Determine the [X, Y] coordinate at the center of the cell enclosing the given text.  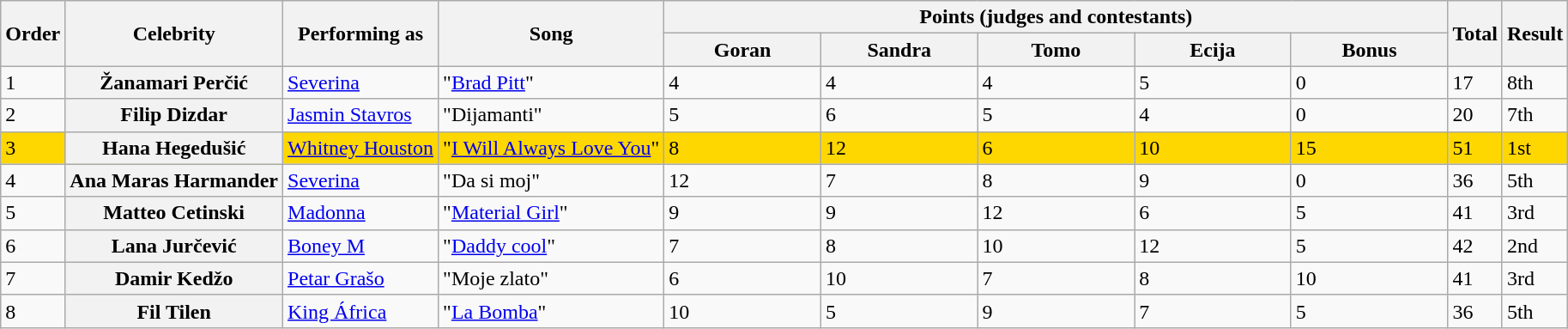
1 [33, 82]
Hana Hegedušić [174, 148]
3 [33, 148]
Lana Jurčević [174, 246]
17 [1475, 82]
2 [33, 115]
Jasmin Stavros [360, 115]
51 [1475, 148]
1st [1535, 148]
Goran [743, 50]
"I Will Always Love You" [551, 148]
Damir Kedžo [174, 278]
"Da si moj" [551, 180]
"Material Girl" [551, 213]
Matteo Cetinski [174, 213]
Boney M [360, 246]
20 [1475, 115]
42 [1475, 246]
Order [33, 34]
Fil Tilen [174, 311]
15 [1370, 148]
Petar Grašo [360, 278]
"Brad Pitt" [551, 82]
Song [551, 34]
Ana Maras Harmander [174, 180]
Whitney Houston [360, 148]
7th [1535, 115]
Filip Dizdar [174, 115]
Performing as [360, 34]
Celebrity [174, 34]
Tomo [1056, 50]
Result [1535, 34]
Bonus [1370, 50]
Ecija [1214, 50]
"La Bomba" [551, 311]
Sandra [899, 50]
8th [1535, 82]
Madonna [360, 213]
Total [1475, 34]
"Moje zlato" [551, 278]
2nd [1535, 246]
"Daddy cool" [551, 246]
Points (judges and contestants) [1056, 17]
Žanamari Perčić [174, 82]
King África [360, 311]
"Dijamanti" [551, 115]
